Return [x, y] of the center of cell containing provided text 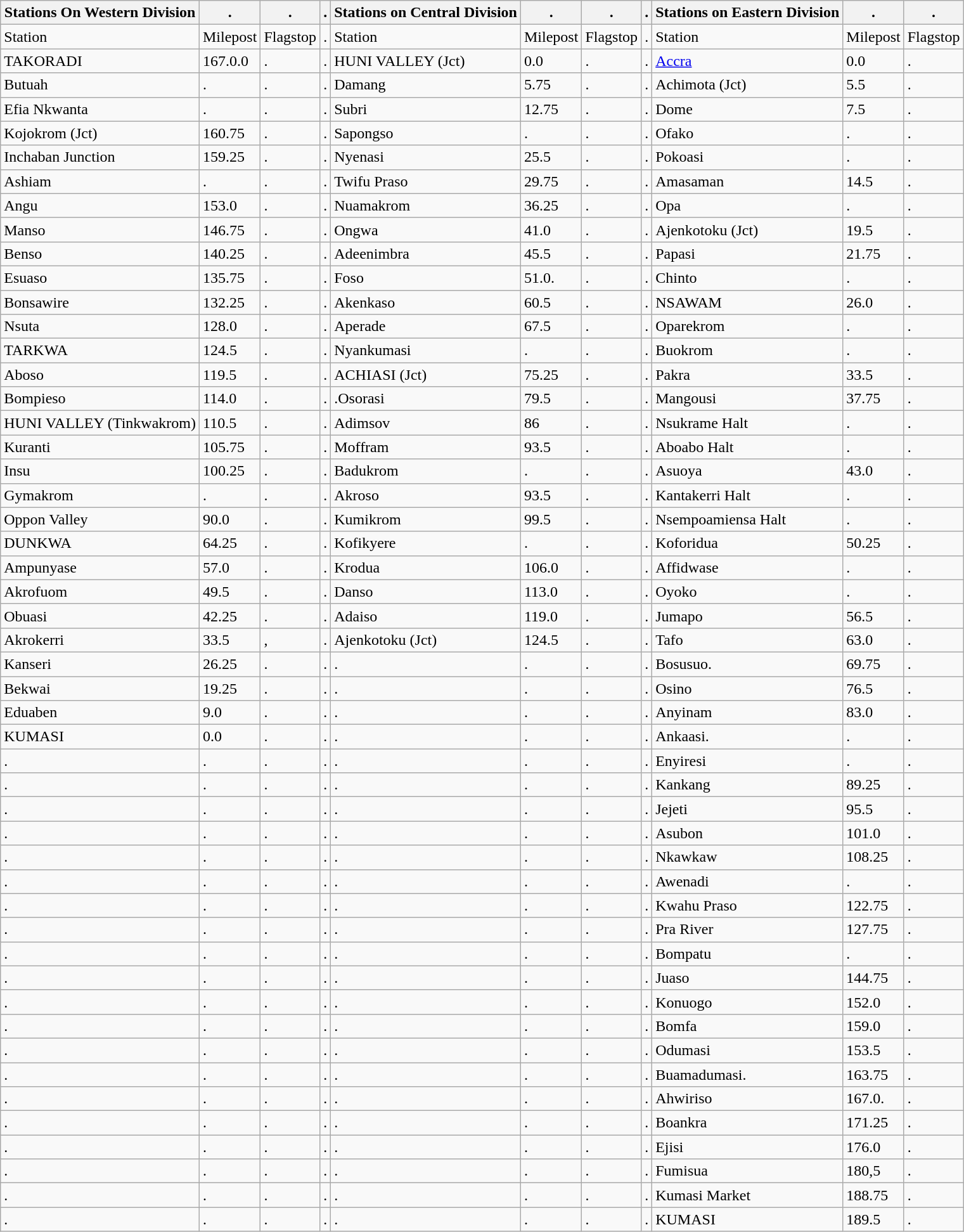
Kuranti [100, 447]
Pokoasi [748, 157]
Benso [100, 254]
Osino [748, 688]
69.75 [873, 664]
Bompieso [100, 399]
TARKWA [100, 351]
NSAWAM [748, 302]
Moffram [426, 447]
152.0 [873, 1002]
ACHIASI (Jct) [426, 375]
Awenadi [748, 881]
19.5 [873, 230]
Oparekrom [748, 327]
DUNKWA [100, 543]
Affidwase [748, 567]
105.75 [229, 447]
Kanseri [100, 664]
Nyenasi [426, 157]
Sapongso [426, 133]
75.25 [551, 375]
Butuah [100, 85]
83.0 [873, 713]
Nuamakrom [426, 205]
Nkawkaw [748, 857]
Asuoya [748, 471]
114.0 [229, 399]
TAKORADI [100, 61]
Twifu Praso [426, 181]
Angu [100, 205]
Badukrom [426, 471]
Bekwai [100, 688]
Kumasi Market [748, 1195]
153.5 [873, 1050]
Buamadumasi. [748, 1075]
Papasi [748, 254]
26.0 [873, 302]
Obuasi [100, 616]
180,5 [873, 1171]
Buokrom [748, 351]
100.25 [229, 471]
110.5 [229, 423]
Konuogo [748, 1002]
Inchaban Junction [100, 157]
HUNI VALLEY (Jct) [426, 61]
171.25 [873, 1123]
Ofako [748, 133]
Ashiam [100, 181]
86 [551, 423]
Danso [426, 592]
37.75 [873, 399]
14.5 [873, 181]
Oyoko [748, 592]
Aperade [426, 327]
29.75 [551, 181]
Bosusuo. [748, 664]
64.25 [229, 543]
49.5 [229, 592]
Kumikrom [426, 519]
50.25 [873, 543]
Kojokrom (Jct) [100, 133]
42.25 [229, 616]
67.5 [551, 327]
Stations on Central Division [426, 13]
Ahwiriso [748, 1099]
Ongwa [426, 230]
Adeenimbra [426, 254]
Kwahu Praso [748, 905]
Krodua [426, 567]
Eduaben [100, 713]
Mangousi [748, 399]
119.0 [551, 616]
135.75 [229, 278]
Nsempoamiensa Halt [748, 519]
Nyankumasi [426, 351]
51.0. [551, 278]
36.25 [551, 205]
41.0 [551, 230]
144.75 [873, 978]
Ankaasi. [748, 737]
76.5 [873, 688]
108.25 [873, 857]
Nsuta [100, 327]
Pra River [748, 930]
Ampunyase [100, 567]
Jejeti [748, 809]
Aboabo Halt [748, 447]
, [290, 640]
159.25 [229, 157]
128.0 [229, 327]
Manso [100, 230]
Kankang [748, 785]
Damang [426, 85]
159.0 [873, 1026]
Ejisi [748, 1147]
Enyiresi [748, 761]
Bonsawire [100, 302]
Anyinam [748, 713]
19.25 [229, 688]
Amasaman [748, 181]
Akrokerri [100, 640]
21.75 [873, 254]
.Osorasi [426, 399]
9.0 [229, 713]
Foso [426, 278]
163.75 [873, 1075]
Kofikyere [426, 543]
Bompatu [748, 954]
63.0 [873, 640]
Oppon Valley [100, 519]
Boankra [748, 1123]
113.0 [551, 592]
Juaso [748, 978]
Stations on Eastern Division [748, 13]
Asubon [748, 833]
Dome [748, 109]
12.75 [551, 109]
189.5 [873, 1219]
Efia Nkwanta [100, 109]
153.0 [229, 205]
132.25 [229, 302]
Stations On Western Division [100, 13]
43.0 [873, 471]
Accra [748, 61]
Achimota (Jct) [748, 85]
Adimsov [426, 423]
Opa [748, 205]
101.0 [873, 833]
106.0 [551, 567]
HUNI VALLEY (Tinkwakrom) [100, 423]
95.5 [873, 809]
5.75 [551, 85]
5.5 [873, 85]
122.75 [873, 905]
Tafo [748, 640]
45.5 [551, 254]
89.25 [873, 785]
Pakra [748, 375]
146.75 [229, 230]
99.5 [551, 519]
25.5 [551, 157]
176.0 [873, 1147]
Akroso [426, 495]
Nsukrame Halt [748, 423]
Kantakerri Halt [748, 495]
Akenkaso [426, 302]
Adaiso [426, 616]
Jumapo [748, 616]
60.5 [551, 302]
160.75 [229, 133]
Fumisua [748, 1171]
167.0. [873, 1099]
7.5 [873, 109]
Chinto [748, 278]
Esuaso [100, 278]
Odumasi [748, 1050]
Subri [426, 109]
90.0 [229, 519]
119.5 [229, 375]
Bomfa [748, 1026]
Gymakrom [100, 495]
Akrofuom [100, 592]
Koforidua [748, 543]
26.25 [229, 664]
Insu [100, 471]
188.75 [873, 1195]
79.5 [551, 399]
140.25 [229, 254]
Aboso [100, 375]
127.75 [873, 930]
167.0.0 [229, 61]
57.0 [229, 567]
56.5 [873, 616]
